Return the (X, Y) coordinate for the center point of the cell that contains the specified text.  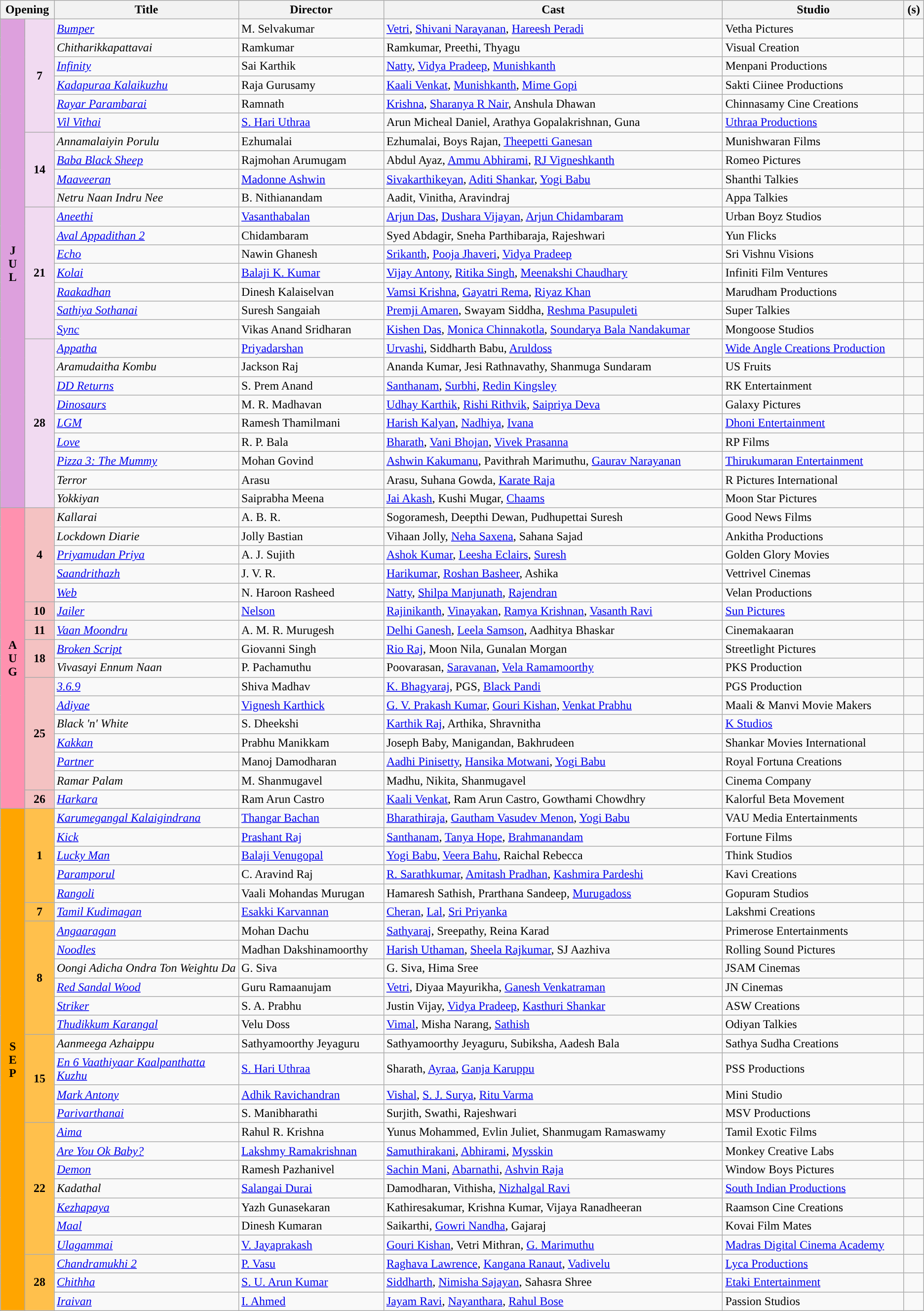
Vikas Anand Sridharan (311, 329)
A. M. R. Murugesh (311, 630)
JSAM Cinemas (813, 968)
Vamsi Krishna, Gayatri Rema, Riyaz Khan (553, 292)
Bharathiraja, Gautham Vasudev Menon, Yogi Babu (553, 818)
Netru Naan Indru Nee (147, 198)
Lucky Man (147, 856)
Iraivan (147, 1301)
Gouri Kishan, Vetri Mithran, G. Marimuthu (553, 1245)
Vil Vithai (147, 122)
Kallarai (147, 517)
Munishwaran Films (813, 141)
Ramar Palam (147, 780)
Ram Arun Castro (311, 799)
21 (39, 273)
Web (147, 593)
Mongoose Studios (813, 329)
Angaaragan (147, 931)
Rangoli (147, 893)
Santhanam, Tanya Hope, Brahmanandam (553, 837)
Harish Kalyan, Nadhiya, Ivana (553, 423)
Oongi Adicha Ondra Ton Weightu Da (147, 968)
S. U. Arun Kumar (311, 1282)
Maal (147, 1226)
Kick (147, 837)
Premji Amaren, Swayam Siddha, Reshma Pasupuleti (553, 311)
Yokkiyan (147, 498)
Krishna, Sharanya R Nair, Anshula Dhawan (553, 104)
Jackson Raj (311, 367)
Galaxy Pictures (813, 404)
Surjith, Swathi, Rajeshwari (553, 1113)
G. Siva (311, 968)
Raghava Lawrence, Kangana Ranaut, Vadivelu (553, 1264)
Udhay Karthik, Rishi Rithvik, Saipriya Deva (553, 404)
Maali & Manvi Movie Makers (813, 705)
18 (39, 658)
Arasu, Suhana Gowda, Karate Raja (553, 479)
Primerose Entertainments (813, 931)
Black 'n' White (147, 724)
P. Vasu (311, 1264)
Salangai Durai (311, 1189)
A. J. Sujith (311, 555)
Sachin Mani, Abarnathi, Ashvin Raja (553, 1170)
25 (39, 733)
R Pictures International (813, 479)
S. A. Prabhu (311, 1006)
Madonne Ashwin (311, 179)
Natty, Vidya Pradeep, Munishkanth (553, 66)
Chandramukhi 2 (147, 1264)
A. B. R. (311, 517)
Thudikkum Karangal (147, 1025)
Urban Boyz Studios (813, 216)
Priyadarshan (311, 348)
J. V. R. (311, 574)
Kadathal (147, 1189)
Chithha (147, 1282)
Vihaan Jolly, Neha Saxena, Sahana Sajad (553, 536)
Natty, Shilpa Manjunath, Rajendran (553, 593)
Sun Pictures (813, 611)
Urvashi, Siddharth Babu, Aruldoss (553, 348)
Pizza 3: The Mummy (147, 461)
Love (147, 442)
K. Bhagyaraj, PGS, Black Pandi (553, 686)
VAU Media Entertainments (813, 818)
Uthraa Productions (813, 122)
Karumegangal Kalaigindrana (147, 818)
Etaki Entertainment (813, 1282)
Vetha Pictures (813, 29)
Mini Studio (813, 1094)
Monkey Creative Labs (813, 1151)
Vetri, Shivani Narayanan, Hareesh Peradi (553, 29)
15 (39, 1078)
Syed Abdagir, Sneha Parthibaraja, Rajeshwari (553, 236)
4 (39, 555)
Sivakarthikeyan, Aditi Shankar, Yogi Babu (553, 179)
Kolai (147, 273)
Annamalaiyin Porulu (147, 141)
Madhan Dakshinamoorthy (311, 950)
Bumper (147, 29)
Madhu, Nikita, Shanmugavel (553, 780)
Sathyamoorthy Jeyaguru (311, 1043)
Vignesh Karthick (311, 705)
Maaveeran (147, 179)
M. Shanmugavel (311, 780)
Yazh Gunasekaran (311, 1207)
ASW Creations (813, 1006)
Sathiya Sothanai (147, 311)
Sathyamoorthy Jeyaguru, Subiksha, Aadesh Bala (553, 1043)
Kathiresakumar, Krishna Kumar, Vijaya Ranadheeran (553, 1207)
Dinesh Kalaiselvan (311, 292)
LGM (147, 423)
Ashwin Kakumanu, Pavithrah Marimuthu, Gaurav Narayanan (553, 461)
Karthik Raj, Arthika, Shravnitha (553, 724)
Samuthirakani, Abhirami, Mysskin (553, 1151)
Lakshmy Ramakrishnan (311, 1151)
Thirukumaran Entertainment (813, 461)
Aneethi (147, 216)
8 (39, 978)
Saandrithazh (147, 574)
Ramkumar (311, 47)
Vetri, Diyaa Mayurikha, Ganesh Venkatraman (553, 987)
Balaji Venugopal (311, 856)
Yogi Babu, Veera Bahu, Raichal Rebecca (553, 856)
M. R. Madhavan (311, 404)
Raamson Cine Creations (813, 1207)
Raakadhan (147, 292)
Velan Productions (813, 593)
Ashok Kumar, Leesha Eclairs, Suresh (553, 555)
Baba Black Sheep (147, 160)
Rajmohan Arumugam (311, 160)
Jayam Ravi, Nayanthara, Rahul Bose (553, 1301)
Guru Ramaanujam (311, 987)
Gopuram Studios (813, 893)
Harikumar, Roshan Basheer, Ashika (553, 574)
Vivasayi Ennum Naan (147, 668)
Ulagammai (147, 1245)
3.6.9 (147, 686)
En 6 Vaathiyaar Kaalpanthatta Kuzhu (147, 1069)
Rahul R. Krishna (311, 1132)
Kovai Film Mates (813, 1226)
JUL (13, 264)
MSV Productions (813, 1113)
Odiyan Talkies (813, 1025)
Vasanthabalan (311, 216)
Tamil Exotic Films (813, 1132)
Are You Ok Baby? (147, 1151)
Sakti Ciinee Productions (813, 85)
Kaali Venkat, Munishkanth, Mime Gopi (553, 85)
1 (39, 855)
Dinesh Kumaran (311, 1226)
Prabhu Manikkam (311, 743)
(s) (914, 10)
Appa Talkies (813, 198)
Hamaresh Sathish, Prarthana Sandeep, Murugadoss (553, 893)
Rolling Sound Pictures (813, 950)
Vijay Antony, Ritika Singh, Meenakshi Chaudhary (553, 273)
Kakkan (147, 743)
Abdul Ayaz, Ammu Abhirami, RJ Vigneshkanth (553, 160)
Mohan Dachu (311, 931)
Vaali Mohandas Murugan (311, 893)
S. Dheekshi (311, 724)
Nelson (311, 611)
Nawin Ghanesh (311, 254)
SEP (13, 1060)
B. Nithianandam (311, 198)
Poovarasan, Saravanan, Vela Ramamoorthy (553, 668)
Harish Uthaman, Sheela Rajkumar, SJ Aazhiva (553, 950)
Chitharikkapattavai (147, 47)
11 (39, 630)
Kalorful Beta Movement (813, 799)
Thangar Bachan (311, 818)
Parivarthanai (147, 1113)
US Fruits (813, 367)
Moon Star Pictures (813, 498)
Studio (813, 10)
Saikarthi, Gowri Nandha, Gajaraj (553, 1226)
S. Manibharathi (311, 1113)
Adiyae (147, 705)
I. Ahmed (311, 1301)
Harkara (147, 799)
Kavi Creations (813, 874)
Wide Angle Creations Production (813, 348)
Golden Glory Movies (813, 555)
Shanthi Talkies (813, 179)
Opening (28, 10)
Adhik Ravichandran (311, 1094)
Vaan Moondru (147, 630)
Esakki Karvannan (311, 912)
Siddharth, Nimisha Sajayan, Sahasra Shree (553, 1282)
Giovanni Singh (311, 649)
Aima (147, 1132)
Super Talkies (813, 311)
DD Returns (147, 386)
Demon (147, 1170)
Kaali Venkat, Ram Arun Castro, Gowthami Chowdhry (553, 799)
Chidambaram (311, 236)
Dinosaurs (147, 404)
Ramesh Thamilmani (311, 423)
Appatha (147, 348)
Streetlight Pictures (813, 649)
Ezhumalai, Boys Rajan, Theepetti Ganesan (553, 141)
Aval Appadithan 2 (147, 236)
Broken Script (147, 649)
Terror (147, 479)
Rajinikanth, Vinayakan, Ramya Krishnan, Vasanth Ravi (553, 611)
Arasu (311, 479)
Passion Studios (813, 1301)
PKS Production (813, 668)
Royal Fortuna Creations (813, 761)
Justin Vijay, Vidya Pradeep, Kasthuri Shankar (553, 1006)
22 (39, 1188)
Prashant Raj (311, 837)
Ezhumalai (311, 141)
Sathya Sudha Creations (813, 1043)
Partner (147, 761)
Dhoni Entertainment (813, 423)
Cinema Company (813, 780)
PGS Production (813, 686)
Tamil Kudimagan (147, 912)
Raja Gurusamy (311, 85)
Balaji K. Kumar (311, 273)
14 (39, 169)
Velu Doss (311, 1025)
RP Films (813, 442)
10 (39, 611)
Striker (147, 1006)
Sync (147, 329)
26 (39, 799)
Aanmeega Azhaippu (147, 1043)
Sogoramesh, Deepthi Dewan, Pudhupettai Suresh (553, 517)
Infiniti Film Ventures (813, 273)
Madras Digital Cinema Academy (813, 1245)
S. Prem Anand (311, 386)
Menpani Productions (813, 66)
Visual Creation (813, 47)
Fortune Films (813, 837)
Good News Films (813, 517)
JN Cinemas (813, 987)
V. Jayaprakash (311, 1245)
Rayar Parambarai (147, 104)
Sai Karthik (311, 66)
Priyamudan Priya (147, 555)
K Studios (813, 724)
Mark Antony (147, 1094)
Marudham Productions (813, 292)
Window Boys Pictures (813, 1170)
Suresh Sangaiah (311, 311)
Damodharan, Vithisha, Nizhalgal Ravi (553, 1189)
Ankitha Productions (813, 536)
Ramkumar, Preethi, Thyagu (553, 47)
Delhi Ganesh, Leela Samson, Aadhitya Bhaskar (553, 630)
Srikanth, Pooja Jhaveri, Vidya Pradeep (553, 254)
RK Entertainment (813, 386)
Shiva Madhav (311, 686)
Lakshmi Creations (813, 912)
PSS Productions (813, 1069)
Saiprabha Meena (311, 498)
Manoj Damodharan (311, 761)
C. Aravind Raj (311, 874)
Jai Akash, Kushi Mugar, Chaams (553, 498)
Infinity (147, 66)
Jailer (147, 611)
Noodles (147, 950)
Vettrivel Cinemas (813, 574)
Ramnath (311, 104)
Jolly Bastian (311, 536)
South Indian Productions (813, 1189)
Cast (553, 10)
Santhanam, Surbhi, Redin Kingsley (553, 386)
Vishal, S. J. Surya, Ritu Varma (553, 1094)
G. V. Prakash Kumar, Gouri Kishan, Venkat Prabhu (553, 705)
Ananda Kumar, Jesi Rathnavathy, Shanmuga Sundaram (553, 367)
Bharath, Vani Bhojan, Vivek Prasanna (553, 442)
Kadapuraa Kalaikuzhu (147, 85)
R. Sarathkumar, Amitash Pradhan, Kashmira Pardeshi (553, 874)
Echo (147, 254)
Yunus Mohammed, Evlin Juliet, Shanmugam Ramaswamy (553, 1132)
Kezhapaya (147, 1207)
P. Pachamuthu (311, 668)
Sri Vishnu Visions (813, 254)
Chinnasamy Cine Creations (813, 104)
Romeo Pictures (813, 160)
Aramudaitha Kombu (147, 367)
R. P. Bala (311, 442)
Title (147, 10)
Aadhi Pinisetty, Hansika Motwani, Yogi Babu (553, 761)
Joseph Baby, Manigandan, Bakhrudeen (553, 743)
Think Studios (813, 856)
Shankar Movies International (813, 743)
Kishen Das, Monica Chinnakotla, Soundarya Bala Nandakumar (553, 329)
Ramesh Pazhanivel (311, 1170)
Arun Micheal Daniel, Arathya Gopalakrishnan, Guna (553, 122)
Mohan Govind (311, 461)
Lockdown Diarie (147, 536)
Sharath, Ayraa, Ganja Karuppu (553, 1069)
Red Sandal Wood (147, 987)
G. Siva, Hima Sree (553, 968)
Vimal, Misha Narang, Sathish (553, 1025)
Paramporul (147, 874)
Aadit, Vinitha, Aravindraj (553, 198)
N. Haroon Rasheed (311, 593)
Yun Flicks (813, 236)
AUG (13, 658)
Sathyaraj, Sreepathy, Reina Karad (553, 931)
Director (311, 10)
Lyca Productions (813, 1264)
Rio Raj, Moon Nila, Gunalan Morgan (553, 649)
Cheran, Lal, Sri Priyanka (553, 912)
Arjun Das, Dushara Vijayan, Arjun Chidambaram (553, 216)
Cinemakaaran (813, 630)
M. Selvakumar (311, 29)
